Locate the cell with the specified text and output its [x, y] center coordinate. 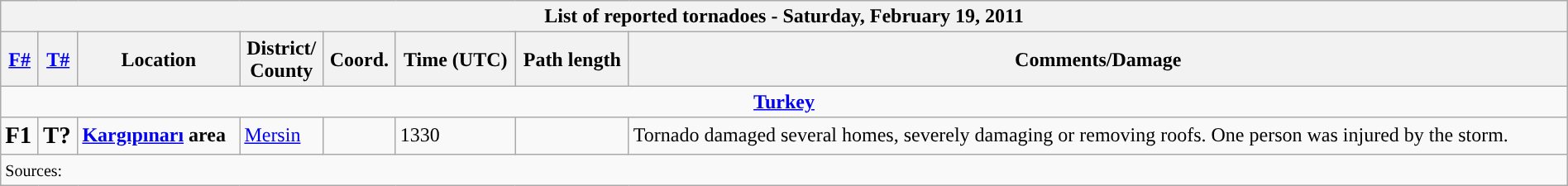
Kargıpınarı area [159, 136]
Time (UTC) [455, 60]
List of reported tornadoes - Saturday, February 19, 2011 [784, 17]
Location [159, 60]
T# [58, 60]
1330 [455, 136]
Coord. [359, 60]
F1 [20, 136]
Comments/Damage [1098, 60]
Turkey [784, 102]
F# [20, 60]
Tornado damaged several homes, severely damaging or removing roofs. One person was injured by the storm. [1098, 136]
Sources: [784, 169]
Path length [572, 60]
District/County [281, 60]
T? [58, 136]
Mersin [281, 136]
